Locate the cell with the specified text and output its (x, y) center coordinate. 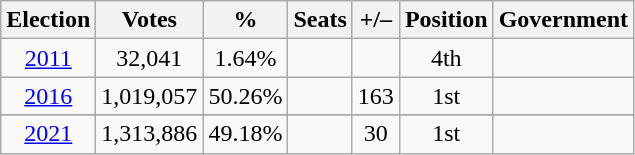
2011 (48, 58)
2016 (48, 96)
Election (48, 20)
Government (563, 20)
% (246, 20)
32,041 (150, 58)
1,313,886 (150, 134)
30 (376, 134)
Position (446, 20)
163 (376, 96)
4th (446, 58)
1.64% (246, 58)
Seats (320, 20)
49.18% (246, 134)
50.26% (246, 96)
1,019,057 (150, 96)
Votes (150, 20)
2021 (48, 134)
+/– (376, 20)
